For the text-containing cell, return its midpoint in [x, y] coordinate format. 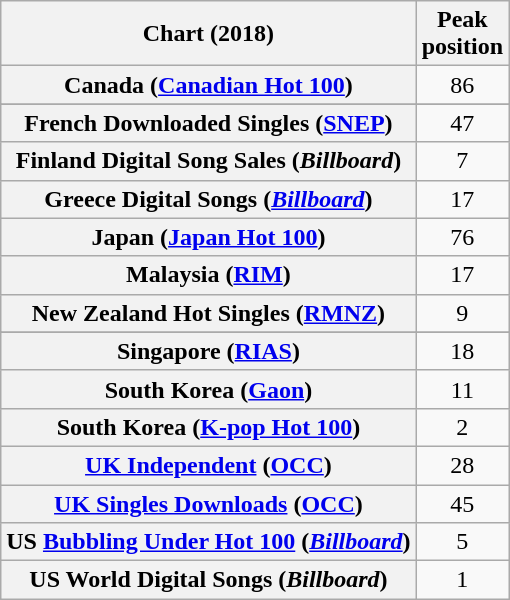
11 [462, 389]
Finland Digital Song Sales (Billboard) [208, 161]
Peakposition [462, 34]
1 [462, 580]
28 [462, 465]
76 [462, 237]
US World Digital Songs (Billboard) [208, 580]
45 [462, 503]
South Korea (Gaon) [208, 389]
Malaysia (RIM) [208, 275]
UK Independent (OCC) [208, 465]
Canada (Canadian Hot 100) [208, 85]
2 [462, 427]
South Korea (K-pop Hot 100) [208, 427]
Japan (Japan Hot 100) [208, 237]
86 [462, 85]
7 [462, 161]
US Bubbling Under Hot 100 (Billboard) [208, 542]
5 [462, 542]
UK Singles Downloads (OCC) [208, 503]
Chart (2018) [208, 34]
47 [462, 123]
18 [462, 351]
Singapore (RIAS) [208, 351]
New Zealand Hot Singles (RMNZ) [208, 313]
9 [462, 313]
Greece Digital Songs (Billboard) [208, 199]
French Downloaded Singles (SNEP) [208, 123]
